Return the [X, Y] coordinate for the center point of the cell that contains the specified text.  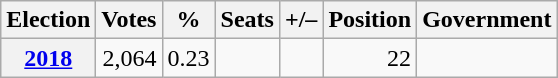
2,064 [129, 58]
Votes [129, 20]
Election [48, 20]
2018 [48, 58]
% [188, 20]
Position [370, 20]
+/– [300, 20]
0.23 [188, 58]
22 [370, 58]
Seats [247, 20]
Government [487, 20]
